Return (X, Y) of the center of cell containing provided text 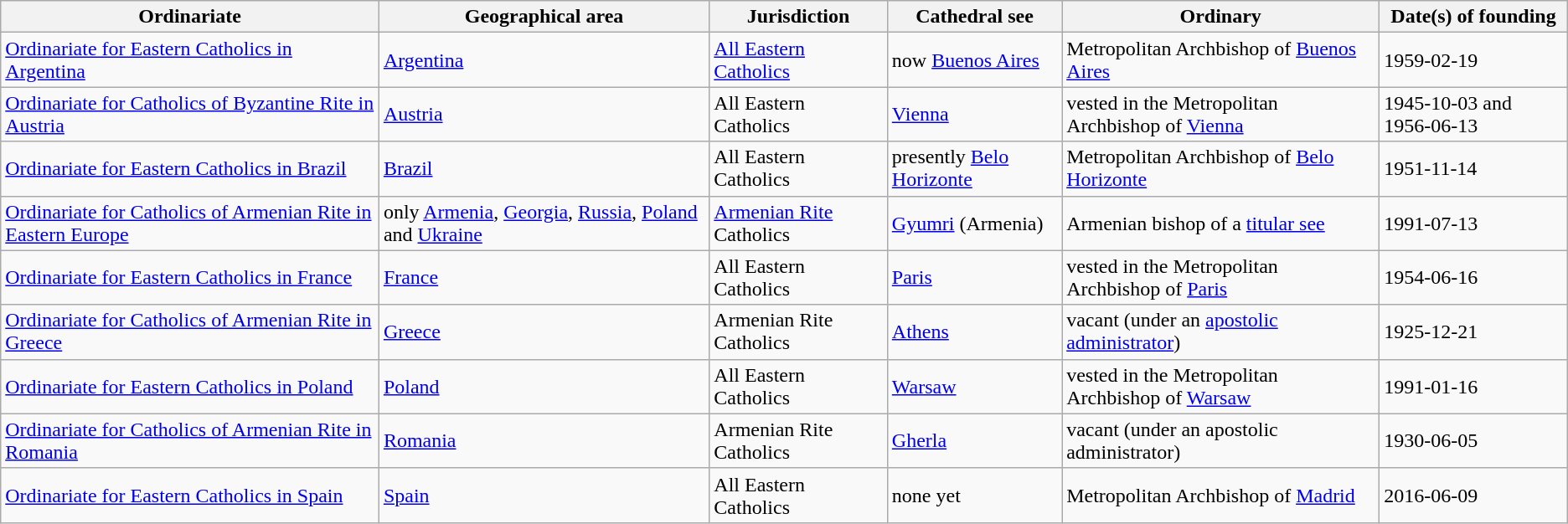
Paris (974, 278)
Ordinariate for Catholics of Armenian Rite in Romania (190, 440)
vested in the Metropolitan Archbishop of Paris (1221, 278)
Ordinariate for Catholics of Armenian Rite in Greece (190, 331)
Poland (544, 387)
Austria (544, 114)
Date(s) of founding (1474, 17)
Ordinariate for Eastern Catholics in Poland (190, 387)
vested in the Metropolitan Archbishop of Warsaw (1221, 387)
Ordinariate for Eastern Catholics in France (190, 278)
vested in the Metropolitan Archbishop of Vienna (1221, 114)
1951-11-14 (1474, 169)
1991-01-16 (1474, 387)
Gyumri (Armenia) (974, 223)
Athens (974, 331)
Vienna (974, 114)
Gherla (974, 440)
Ordinariate for Catholics of Byzantine Rite in Austria (190, 114)
Warsaw (974, 387)
Metropolitan Archbishop of Belo Horizonte (1221, 169)
1991-07-13 (1474, 223)
Ordinariate for Catholics of Armenian Rite in Eastern Europe (190, 223)
Ordinariate for Eastern Catholics in Argentina (190, 60)
Cathedral see (974, 17)
now Buenos Aires (974, 60)
1954-06-16 (1474, 278)
Greece (544, 331)
none yet (974, 496)
only Armenia, Georgia, Russia, Poland and Ukraine (544, 223)
Ordinariate for Eastern Catholics in Brazil (190, 169)
Ordinary (1221, 17)
Spain (544, 496)
1945-10-03 and 1956-06-13 (1474, 114)
1930-06-05 (1474, 440)
Metropolitan Archbishop of Buenos Aires (1221, 60)
France (544, 278)
Ordinariate for Eastern Catholics in Spain (190, 496)
Romania (544, 440)
Ordinariate (190, 17)
Jurisdiction (799, 17)
Geographical area (544, 17)
1925-12-21 (1474, 331)
presently Belo Horizonte (974, 169)
2016-06-09 (1474, 496)
Metropolitan Archbishop of Madrid (1221, 496)
Argentina (544, 60)
Brazil (544, 169)
Armenian bishop of a titular see (1221, 223)
1959-02-19 (1474, 60)
